Pinpoint the cell where the given text exists, returning its (x, y) midpoint coordinate. 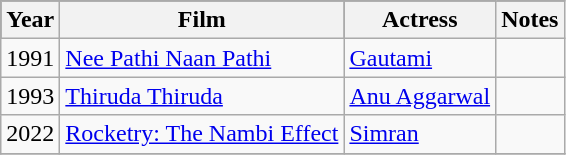
Film (202, 20)
Gautami (420, 58)
Thiruda Thiruda (202, 96)
Notes (530, 20)
Year (30, 20)
Rocketry: The Nambi Effect (202, 134)
1991 (30, 58)
Nee Pathi Naan Pathi (202, 58)
Anu Aggarwal (420, 96)
2022 (30, 134)
Actress (420, 20)
1993 (30, 96)
Simran (420, 134)
